Extract the (x, y) coordinate from the center of the cell holding the provided text.  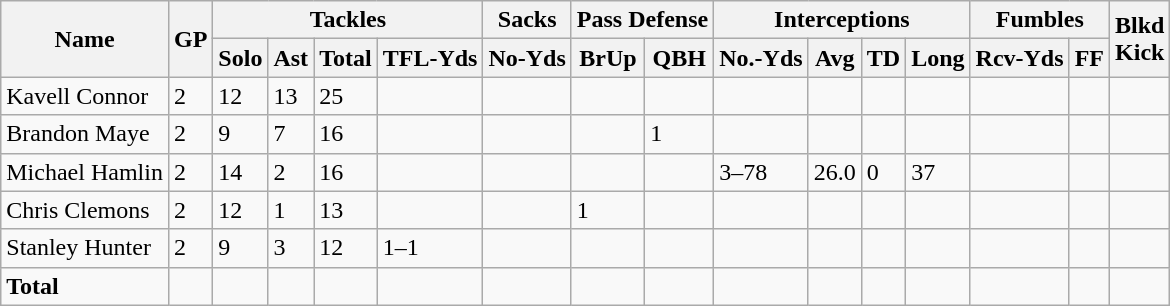
3 (291, 248)
QBH (680, 58)
TD (883, 58)
Tackles (348, 20)
37 (938, 172)
FF (1089, 58)
Solo (240, 58)
Long (938, 58)
Kavell Connor (85, 96)
Fumbles (1040, 20)
Stanley Hunter (85, 248)
No.-Yds (761, 58)
0 (883, 172)
14 (240, 172)
25 (346, 96)
26.0 (834, 172)
Rcv-Yds (1020, 58)
BrUp (608, 58)
1–1 (430, 248)
Avg (834, 58)
Pass Defense (642, 20)
Brandon Maye (85, 134)
7 (291, 134)
No-Yds (527, 58)
Chris Clemons (85, 210)
Ast (291, 58)
BlkdKick (1139, 39)
TFL-Yds (430, 58)
Michael Hamlin (85, 172)
Interceptions (842, 20)
Name (85, 39)
Sacks (527, 20)
GP (190, 39)
3–78 (761, 172)
